Search for the cell housing the specified text and yield its [X, Y] center coordinate. 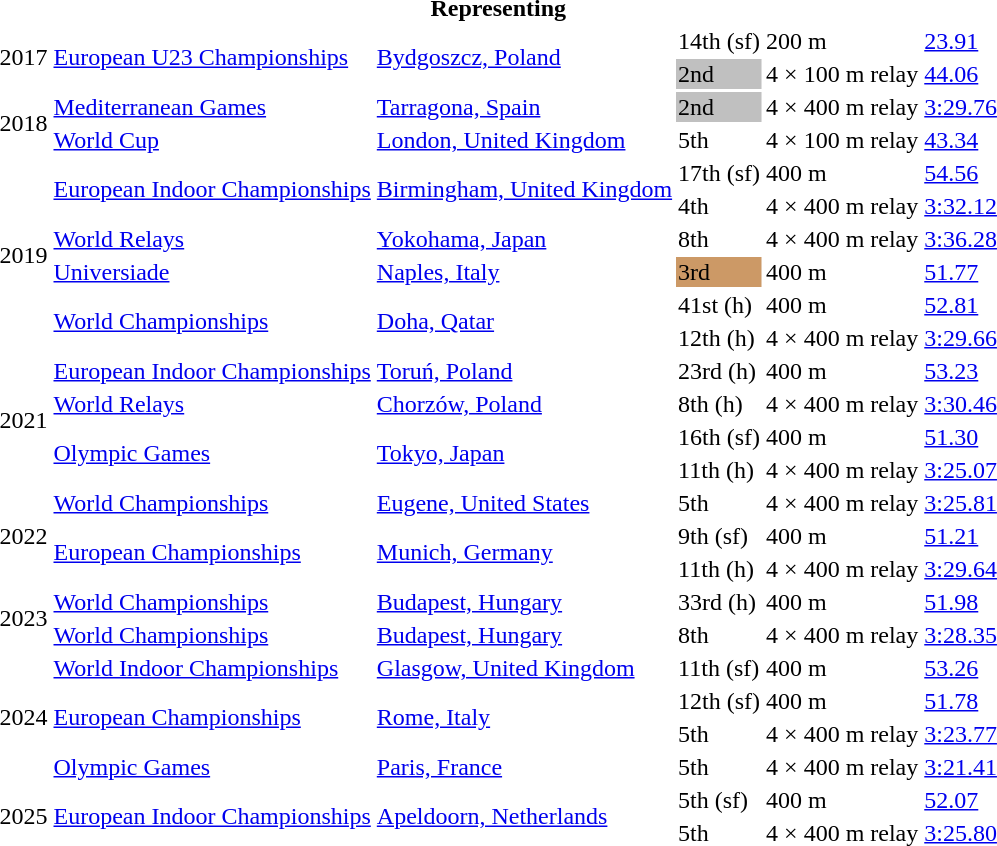
41st (h) [720, 305]
Doha, Qatar [524, 322]
Naples, Italy [524, 272]
Chorzów, Poland [524, 404]
33rd (h) [720, 602]
Mediterranean Games [212, 107]
European U23 Championships [212, 58]
Eugene, United States [524, 503]
Universiade [212, 272]
World Cup [212, 140]
Rome, Italy [524, 718]
Yokohama, Japan [524, 239]
Toruń, Poland [524, 371]
14th (sf) [720, 41]
London, United Kingdom [524, 140]
23rd (h) [720, 371]
Tarragona, Spain [524, 107]
World Indoor Championships [212, 668]
Paris, France [524, 767]
16th (sf) [720, 437]
3rd [720, 272]
11th (sf) [720, 668]
Munich, Germany [524, 552]
Glasgow, United Kingdom [524, 668]
8th (h) [720, 404]
4th [720, 206]
5th (sf) [720, 800]
200 m [842, 41]
Birmingham, United Kingdom [524, 190]
12th (sf) [720, 701]
Tokyo, Japan [524, 454]
9th (sf) [720, 536]
17th (sf) [720, 173]
12th (h) [720, 338]
Bydgoszcz, Poland [524, 58]
